Provide the (x, y) coordinate of the cell's center where the given text is located.  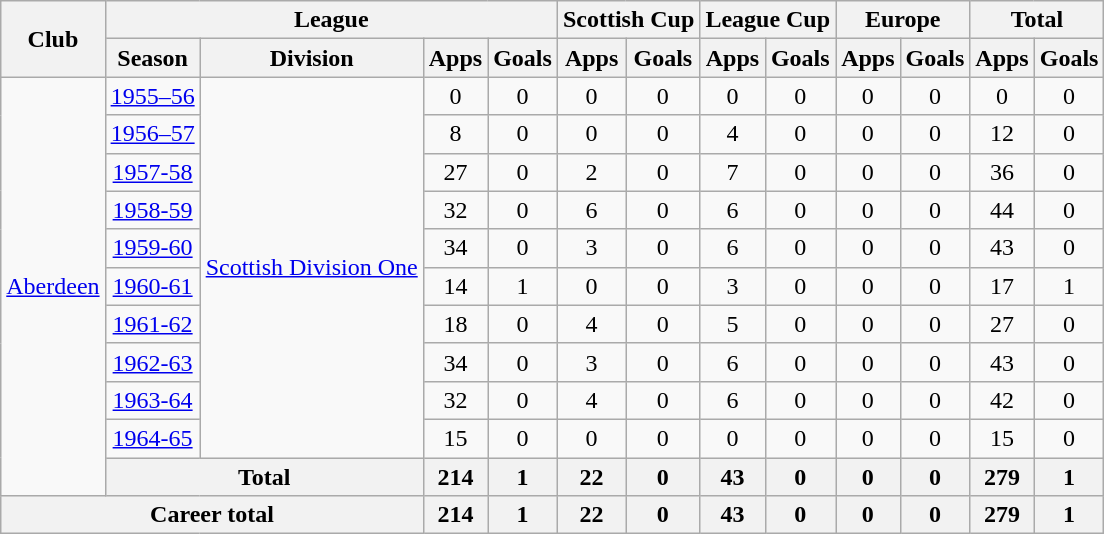
League (331, 20)
Season (152, 58)
Scottish Cup (628, 20)
12 (1002, 134)
1957-58 (152, 172)
1961-62 (152, 324)
44 (1002, 210)
1956–57 (152, 134)
1958-59 (152, 210)
5 (732, 324)
8 (455, 134)
2 (591, 172)
League Cup (768, 20)
Europe (903, 20)
1964-65 (152, 438)
14 (455, 286)
1963-64 (152, 400)
Division (312, 58)
42 (1002, 400)
1955–56 (152, 96)
1960-61 (152, 286)
17 (1002, 286)
Career total (212, 515)
Scottish Division One (312, 268)
18 (455, 324)
1962-63 (152, 362)
Aberdeen (53, 286)
7 (732, 172)
Club (53, 39)
36 (1002, 172)
1959-60 (152, 248)
